Capture the cell that displays the provided text and extract its (x, y) central coordinate. 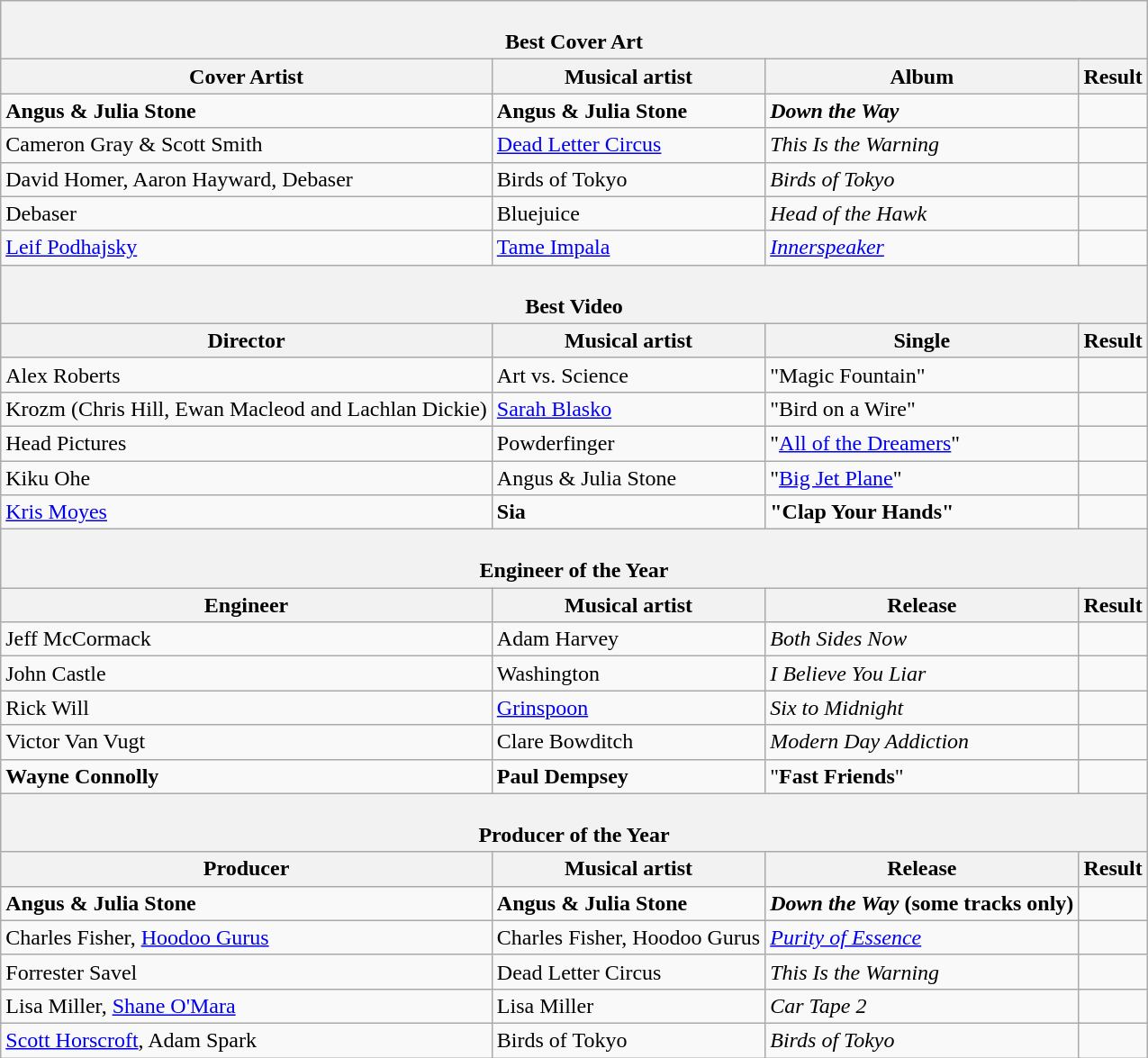
Director (247, 340)
Best Cover Art (574, 31)
Down the Way (some tracks only) (922, 903)
John Castle (247, 674)
Leif Podhajsky (247, 248)
Kris Moyes (247, 512)
"Fast Friends" (922, 776)
Cover Artist (247, 77)
Head Pictures (247, 443)
Scott Horscroft, Adam Spark (247, 1040)
Both Sides Now (922, 639)
Single (922, 340)
Lisa Miller (628, 1006)
Producer of the Year (574, 823)
Forrester Savel (247, 972)
"Clap Your Hands" (922, 512)
Powderfinger (628, 443)
Innerspeaker (922, 248)
Purity of Essence (922, 937)
Head of the Hawk (922, 213)
Clare Bowditch (628, 742)
Album (922, 77)
Cameron Gray & Scott Smith (247, 145)
Debaser (247, 213)
Modern Day Addiction (922, 742)
Wayne Connolly (247, 776)
I Believe You Liar (922, 674)
Producer (247, 869)
Best Video (574, 294)
Krozm (Chris Hill, Ewan Macleod and Lachlan Dickie) (247, 409)
Engineer (247, 605)
Sia (628, 512)
Lisa Miller, Shane O'Mara (247, 1006)
"Magic Fountain" (922, 375)
"Big Jet Plane" (922, 478)
Engineer of the Year (574, 558)
Car Tape 2 (922, 1006)
Kiku Ohe (247, 478)
"Bird on a Wire" (922, 409)
Washington (628, 674)
David Homer, Aaron Hayward, Debaser (247, 179)
Sarah Blasko (628, 409)
Six to Midnight (922, 708)
Paul Dempsey (628, 776)
Down the Way (922, 111)
Art vs. Science (628, 375)
Victor Van Vugt (247, 742)
Alex Roberts (247, 375)
Adam Harvey (628, 639)
Tame Impala (628, 248)
Rick Will (247, 708)
Jeff McCormack (247, 639)
Bluejuice (628, 213)
Grinspoon (628, 708)
"All of the Dreamers" (922, 443)
